Determine the (X, Y) coordinate at the center of the cell enclosing the given text.  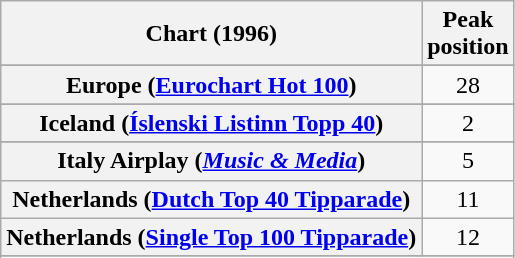
Netherlands (Single Top 100 Tipparade) (212, 237)
28 (468, 85)
Italy Airplay (Music & Media) (212, 161)
Peakposition (468, 34)
Europe (Eurochart Hot 100) (212, 85)
Iceland (Íslenski Listinn Topp 40) (212, 123)
Chart (1996) (212, 34)
5 (468, 161)
2 (468, 123)
12 (468, 237)
11 (468, 199)
Netherlands (Dutch Top 40 Tipparade) (212, 199)
